Locate the cell with the specified text and output its [x, y] center coordinate. 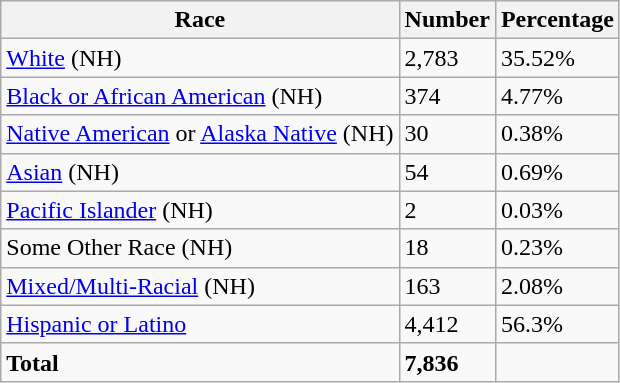
7,836 [447, 362]
Total [200, 362]
0.69% [557, 172]
35.52% [557, 58]
Percentage [557, 20]
54 [447, 172]
Mixed/Multi-Racial (NH) [200, 286]
0.03% [557, 210]
Pacific Islander (NH) [200, 210]
Native American or Alaska Native (NH) [200, 134]
18 [447, 248]
4.77% [557, 96]
56.3% [557, 324]
Number [447, 20]
30 [447, 134]
2 [447, 210]
163 [447, 286]
Race [200, 20]
Some Other Race (NH) [200, 248]
Asian (NH) [200, 172]
2,783 [447, 58]
4,412 [447, 324]
Black or African American (NH) [200, 96]
0.38% [557, 134]
0.23% [557, 248]
White (NH) [200, 58]
Hispanic or Latino [200, 324]
374 [447, 96]
2.08% [557, 286]
